Extract the (x, y) coordinate from the center of the cell holding the provided text.  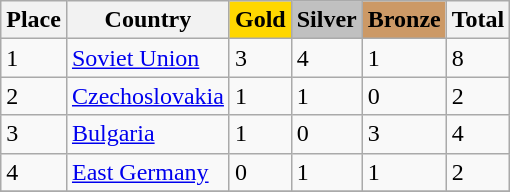
Silver (326, 20)
Country (148, 20)
Place (34, 20)
Total (478, 20)
Czechoslovakia (148, 96)
Soviet Union (148, 58)
East Germany (148, 172)
8 (478, 58)
Bulgaria (148, 134)
Gold (260, 20)
Bronze (404, 20)
